Output the [X, Y] coordinate of the center of the cell containing the given text.  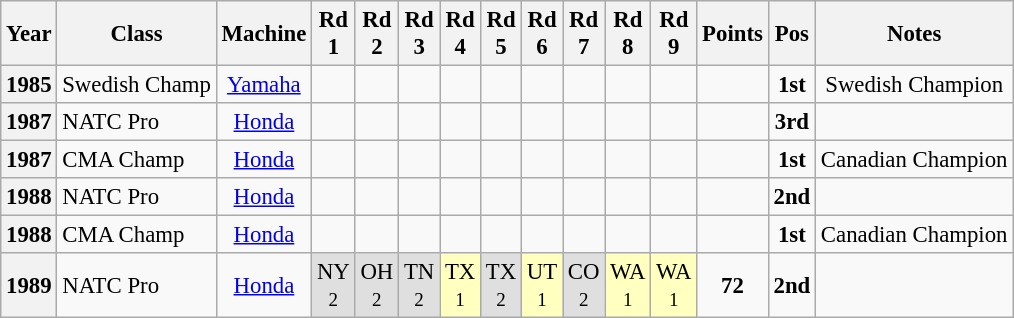
Swedish Champion [914, 85]
Rd5 [502, 34]
Notes [914, 34]
2nd [792, 197]
Rd2 [377, 34]
Rd3 [420, 34]
Pos [792, 34]
Class [136, 34]
Yamaha [264, 85]
Rd8 [628, 34]
Year [29, 34]
Machine [264, 34]
1985 [29, 85]
Rd6 [542, 34]
3rd [792, 122]
Swedish Champ [136, 85]
Rd9 [674, 34]
Rd1 [334, 34]
Rd4 [460, 34]
Rd7 [583, 34]
Points [732, 34]
